Determine the [X, Y] coordinate at the center of the cell enclosing the given text.  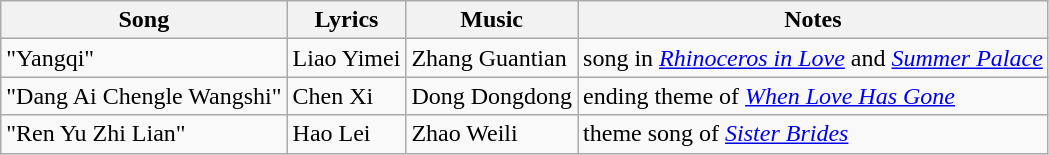
Chen Xi [346, 96]
Music [492, 20]
theme song of Sister Brides [814, 134]
Dong Dongdong [492, 96]
"Ren Yu Zhi Lian" [144, 134]
Song [144, 20]
ending theme of When Love Has Gone [814, 96]
Hao Lei [346, 134]
"Dang Ai Chengle Wangshi" [144, 96]
Notes [814, 20]
song in Rhinoceros in Love and Summer Palace [814, 58]
"Yangqi" [144, 58]
Lyrics [346, 20]
Zhang Guantian [492, 58]
Liao Yimei [346, 58]
Zhao Weili [492, 134]
